Extract the (X, Y) coordinate from the center of the cell holding the provided text.  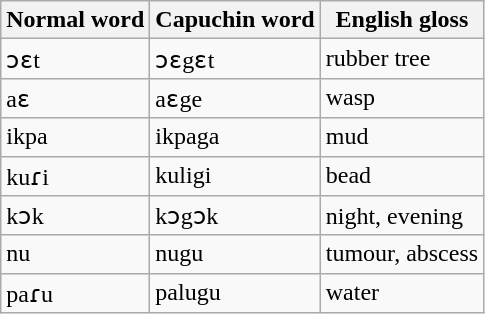
water (402, 293)
palugu (235, 293)
ikpa (76, 137)
bead (402, 176)
Capuchin word (235, 20)
tumour, abscess (402, 254)
aɛge (235, 98)
wasp (402, 98)
rubber tree (402, 59)
nu (76, 254)
nugu (235, 254)
ɔɛgɛt (235, 59)
kuligi (235, 176)
ɔɛt (76, 59)
paɾu (76, 293)
English gloss (402, 20)
Normal word (76, 20)
kɔgɔk (235, 216)
kɔk (76, 216)
aɛ (76, 98)
night, evening (402, 216)
ikpaga (235, 137)
kuɾi (76, 176)
mud (402, 137)
